Capture the cell that displays the provided text and extract its [x, y] central coordinate. 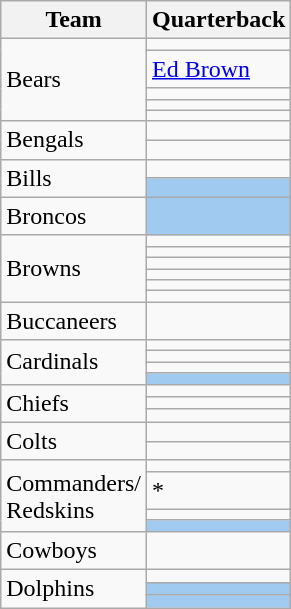
Chiefs [74, 403]
* [218, 490]
Browns [74, 268]
Buccaneers [74, 321]
Cardinals [74, 362]
Commanders/Redskins [74, 496]
Bengals [74, 140]
Quarterback [218, 20]
Bills [74, 178]
Colts [74, 441]
Team [74, 20]
Bears [74, 80]
Broncos [74, 216]
Cowboys [74, 550]
Dolphins [74, 588]
Ed Brown [218, 69]
